For the text-containing cell, return its midpoint in [x, y] coordinate format. 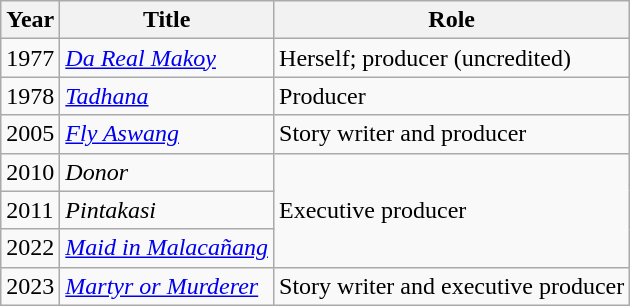
Executive producer [452, 210]
Da Real Makoy [167, 58]
2023 [30, 286]
Martyr or Murderer [167, 286]
2010 [30, 172]
Year [30, 20]
2005 [30, 134]
2022 [30, 248]
Fly Aswang [167, 134]
Story writer and executive producer [452, 286]
Maid in Malacañang [167, 248]
Producer [452, 96]
1978 [30, 96]
Tadhana [167, 96]
Story writer and producer [452, 134]
Role [452, 20]
Pintakasi [167, 210]
Herself; producer (uncredited) [452, 58]
2011 [30, 210]
Donor [167, 172]
Title [167, 20]
1977 [30, 58]
